For the text-containing cell, return its midpoint in (x, y) coordinate format. 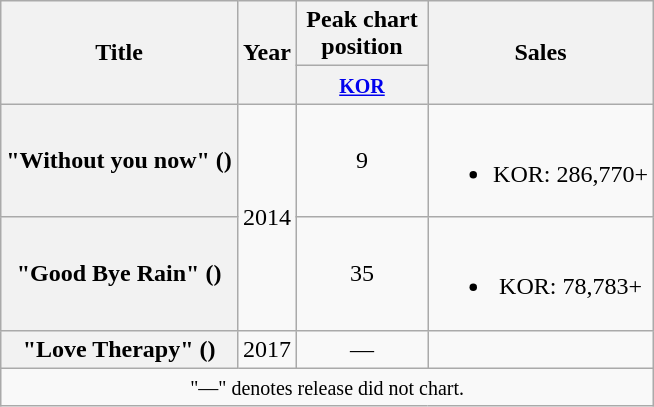
KOR (362, 85)
KOR: 286,770+ (541, 160)
Title (120, 52)
2017 (266, 349)
Peak chart position (362, 34)
Sales (541, 52)
"Love Therapy" () (120, 349)
— (362, 349)
Year (266, 52)
"Without you now" () (120, 160)
"—" denotes release did not chart. (328, 387)
KOR: 78,783+ (541, 274)
2014 (266, 217)
35 (362, 274)
"Good Bye Rain" () (120, 274)
9 (362, 160)
